Pinpoint the cell where the given text exists, returning its (X, Y) midpoint coordinate. 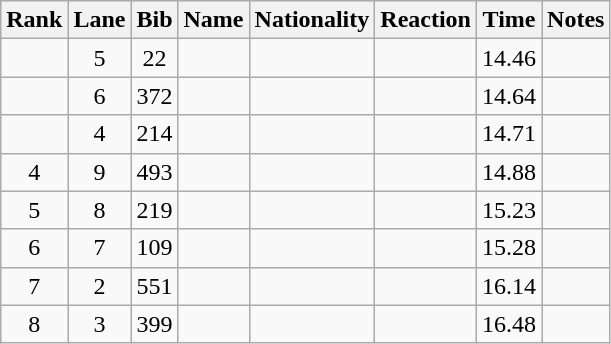
Reaction (426, 20)
Nationality (312, 20)
109 (154, 248)
Notes (576, 20)
2 (100, 286)
14.64 (510, 96)
399 (154, 324)
16.48 (510, 324)
15.28 (510, 248)
493 (154, 172)
15.23 (510, 210)
14.71 (510, 134)
Bib (154, 20)
Lane (100, 20)
3 (100, 324)
14.46 (510, 58)
Rank (34, 20)
22 (154, 58)
9 (100, 172)
551 (154, 286)
Name (214, 20)
372 (154, 96)
219 (154, 210)
14.88 (510, 172)
16.14 (510, 286)
Time (510, 20)
214 (154, 134)
